Pinpoint the cell where the given text exists, returning its [x, y] midpoint coordinate. 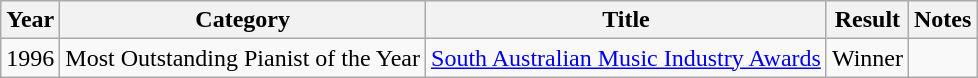
Most Outstanding Pianist of the Year [243, 58]
Result [867, 20]
Category [243, 20]
South Australian Music Industry Awards [626, 58]
Year [30, 20]
Notes [942, 20]
Title [626, 20]
1996 [30, 58]
Winner [867, 58]
